Return (x, y) of the center of cell containing provided text 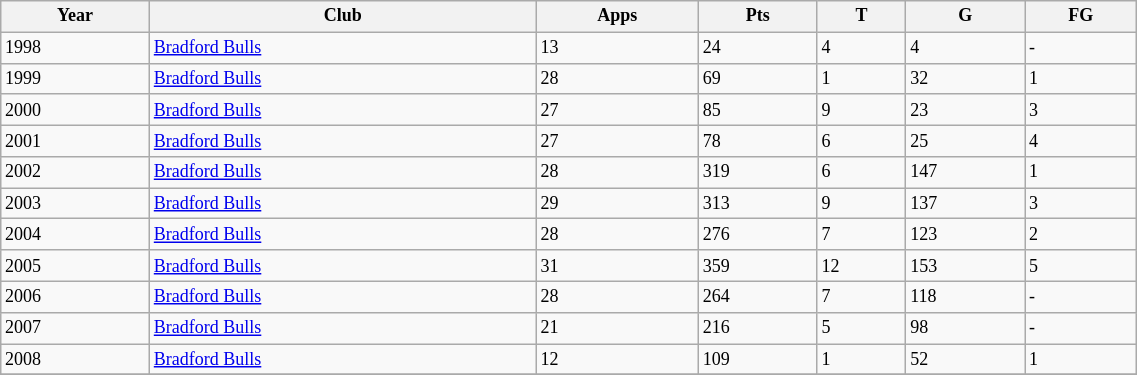
2008 (76, 360)
2006 (76, 296)
25 (966, 140)
Club (342, 16)
313 (758, 204)
123 (966, 234)
109 (758, 360)
147 (966, 172)
137 (966, 204)
31 (617, 266)
23 (966, 110)
T (862, 16)
13 (617, 48)
32 (966, 78)
52 (966, 360)
2001 (76, 140)
319 (758, 172)
69 (758, 78)
2003 (76, 204)
FG (1081, 16)
2002 (76, 172)
2005 (76, 266)
2000 (76, 110)
359 (758, 266)
G (966, 16)
264 (758, 296)
2007 (76, 328)
1998 (76, 48)
78 (758, 140)
24 (758, 48)
Pts (758, 16)
216 (758, 328)
1999 (76, 78)
85 (758, 110)
21 (617, 328)
98 (966, 328)
118 (966, 296)
Apps (617, 16)
Year (76, 16)
153 (966, 266)
276 (758, 234)
2 (1081, 234)
29 (617, 204)
2004 (76, 234)
